Pinpoint the cell where the given text exists, returning its (X, Y) midpoint coordinate. 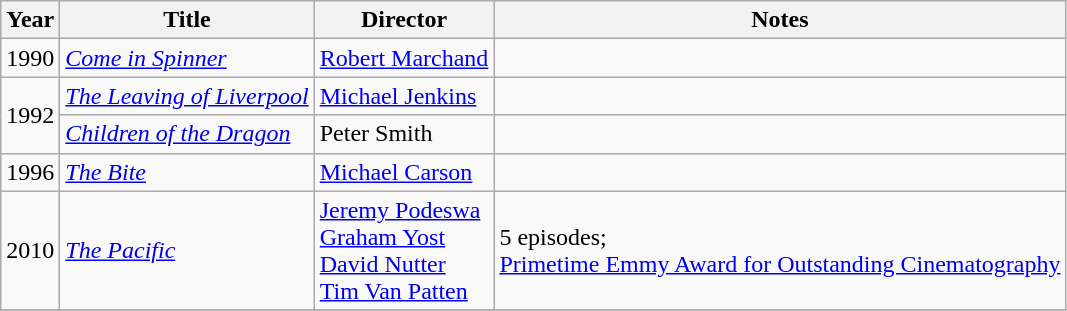
5 episodes;Primetime Emmy Award for Outstanding Cinematography (780, 250)
The Leaving of Liverpool (187, 96)
Robert Marchand (404, 58)
Children of the Dragon (187, 134)
Come in Spinner (187, 58)
1992 (30, 115)
Jeremy PodeswaGraham YostDavid NutterTim Van Patten (404, 250)
Director (404, 20)
Peter Smith (404, 134)
1996 (30, 172)
Notes (780, 20)
Title (187, 20)
Michael Carson (404, 172)
Year (30, 20)
The Pacific (187, 250)
Michael Jenkins (404, 96)
1990 (30, 58)
2010 (30, 250)
The Bite (187, 172)
